Find where the given text appears and provide that cell's center as (X, Y) coordinate. 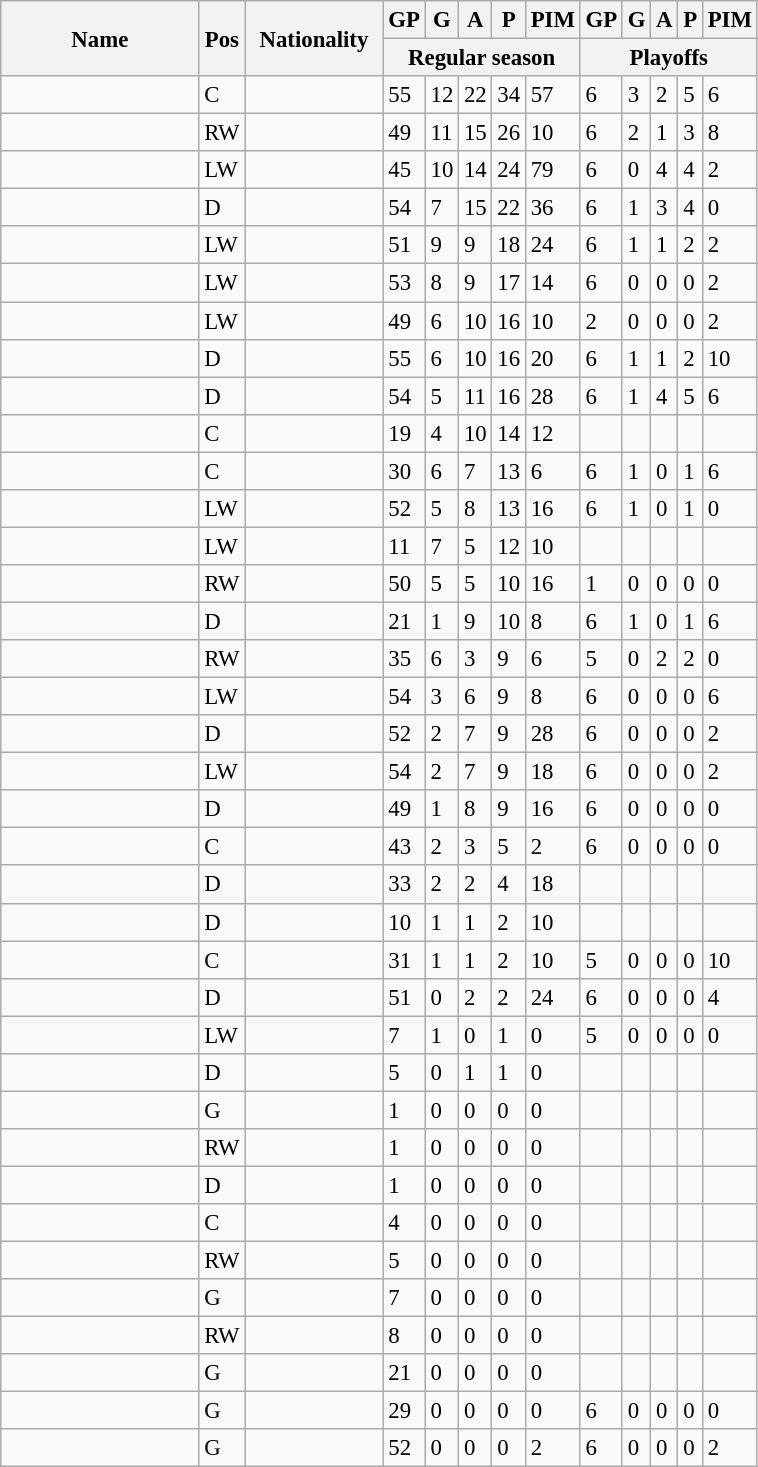
19 (404, 433)
45 (404, 170)
Pos (222, 38)
35 (404, 659)
20 (552, 358)
31 (404, 960)
33 (404, 885)
Playoffs (668, 58)
79 (552, 170)
50 (404, 584)
Nationality (314, 38)
34 (508, 95)
17 (508, 283)
57 (552, 95)
Regular season (482, 58)
29 (404, 1411)
53 (404, 283)
26 (508, 133)
43 (404, 847)
36 (552, 208)
30 (404, 471)
Name (100, 38)
